Return [x, y] of the center of cell containing provided text 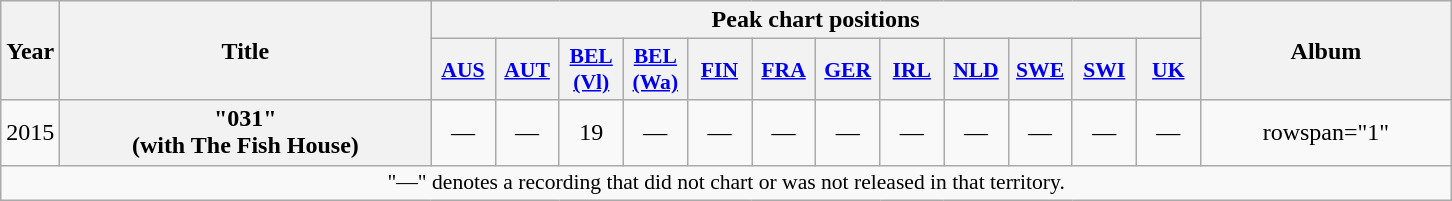
19 [591, 132]
UK [1168, 70]
NLD [976, 70]
Peak chart positions [816, 20]
IRL [912, 70]
SWI [1104, 70]
Year [30, 50]
AUT [527, 70]
BEL (Vl) [591, 70]
Title [246, 50]
2015 [30, 132]
"—" denotes a recording that did not chart or was not released in that territory. [726, 183]
rowspan="1" [1326, 132]
AUS [463, 70]
FRA [784, 70]
SWE [1040, 70]
Album [1326, 50]
GER [848, 70]
BEL (Wa) [655, 70]
"031" (with The Fish House) [246, 132]
FIN [719, 70]
